Determine the (x, y) coordinate at the center of the cell enclosing the given text.  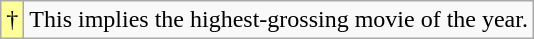
† (12, 20)
This implies the highest-grossing movie of the year. (279, 20)
